Identify which cell holds the provided text, then report its [x, y] central coordinate. 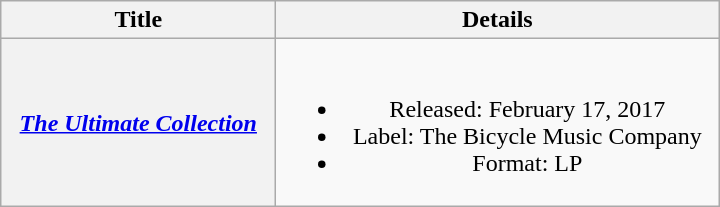
Released: February 17, 2017Label: The Bicycle Music CompanyFormat: LP [498, 122]
Details [498, 20]
The Ultimate Collection [138, 122]
Title [138, 20]
